Return (x, y) of the center of cell containing provided text 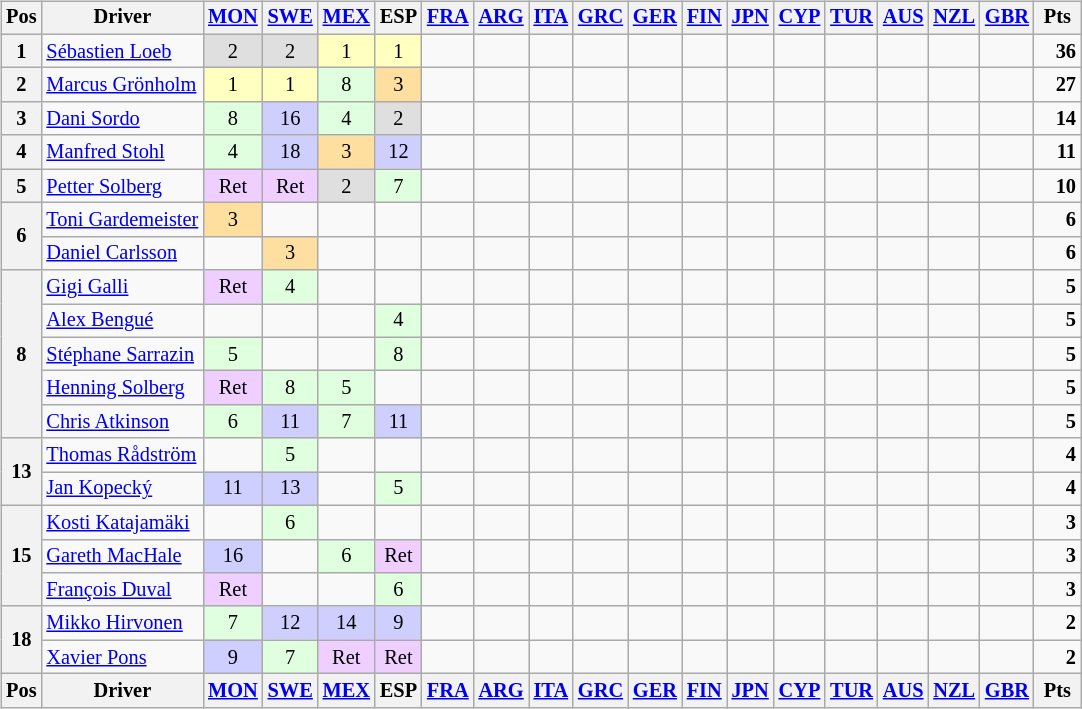
15 (21, 556)
36 (1058, 51)
Thomas Rådström (122, 455)
10 (1058, 186)
François Duval (122, 590)
27 (1058, 85)
Chris Atkinson (122, 422)
Henning Solberg (122, 388)
Daniel Carlsson (122, 253)
Jan Kopecký (122, 489)
Mikko Hirvonen (122, 623)
Toni Gardemeister (122, 220)
Gigi Galli (122, 287)
Stéphane Sarrazin (122, 354)
Manfred Stohl (122, 152)
Alex Bengué (122, 321)
Marcus Grönholm (122, 85)
Sébastien Loeb (122, 51)
Kosti Katajamäki (122, 522)
Xavier Pons (122, 657)
Petter Solberg (122, 186)
Gareth MacHale (122, 556)
Dani Sordo (122, 119)
